Locate the cell with the specified text and output its [X, Y] center coordinate. 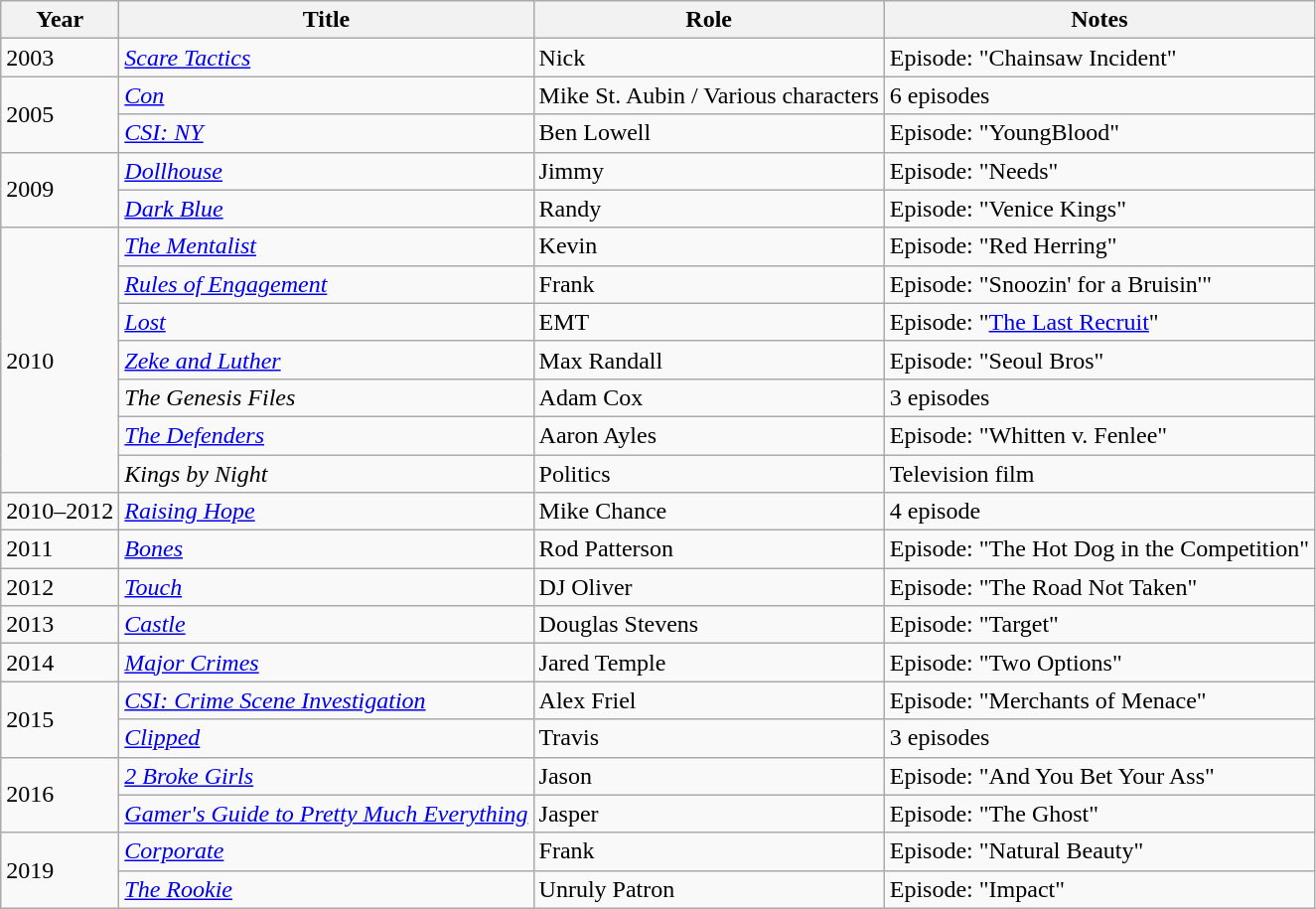
Episode: "The Hot Dog in the Competition" [1098, 549]
Jimmy [709, 171]
2014 [60, 663]
Politics [709, 474]
2009 [60, 190]
Episode: "Chainsaw Incident" [1098, 58]
Adam Cox [709, 397]
Con [326, 95]
EMT [709, 322]
Episode: "The Road Not Taken" [1098, 587]
Kings by Night [326, 474]
2011 [60, 549]
Scare Tactics [326, 58]
Episode: "Snoozin' for a Bruisin'" [1098, 284]
Dark Blue [326, 209]
Television film [1098, 474]
Travis [709, 738]
2012 [60, 587]
Mike St. Aubin / Various characters [709, 95]
Jason [709, 776]
Year [60, 20]
CSI: NY [326, 133]
2015 [60, 719]
2010–2012 [60, 512]
2013 [60, 625]
The Rookie [326, 889]
Jasper [709, 814]
Zeke and Luther [326, 360]
Clipped [326, 738]
Role [709, 20]
Touch [326, 587]
Episode: "Merchants of Menace" [1098, 700]
Max Randall [709, 360]
Episode: "Natural Beauty" [1098, 851]
Episode: "Seoul Bros" [1098, 360]
Episode: "Needs" [1098, 171]
Jared Temple [709, 663]
CSI: Crime Scene Investigation [326, 700]
Ben Lowell [709, 133]
Randy [709, 209]
Episode: "Two Options" [1098, 663]
6 episodes [1098, 95]
Gamer's Guide to Pretty Much Everything [326, 814]
Episode: "The Ghost" [1098, 814]
Lost [326, 322]
Episode: "Red Herring" [1098, 246]
Dollhouse [326, 171]
Episode: "The Last Recruit" [1098, 322]
2016 [60, 795]
2 Broke Girls [326, 776]
Corporate [326, 851]
Rod Patterson [709, 549]
Bones [326, 549]
The Defenders [326, 435]
Major Crimes [326, 663]
Castle [326, 625]
Kevin [709, 246]
Episode: "Venice Kings" [1098, 209]
2019 [60, 870]
Aaron Ayles [709, 435]
Title [326, 20]
The Genesis Files [326, 397]
Douglas Stevens [709, 625]
4 episode [1098, 512]
DJ Oliver [709, 587]
Nick [709, 58]
Episode: "Target" [1098, 625]
Episode: "And You Bet Your Ass" [1098, 776]
2005 [60, 114]
2003 [60, 58]
Notes [1098, 20]
Episode: "Whitten v. Fenlee" [1098, 435]
Episode: "Impact" [1098, 889]
Rules of Engagement [326, 284]
Mike Chance [709, 512]
The Mentalist [326, 246]
Unruly Patron [709, 889]
2010 [60, 360]
Raising Hope [326, 512]
Episode: "YoungBlood" [1098, 133]
Alex Friel [709, 700]
